Find where the given text appears and provide that cell's center as [X, Y] coordinate. 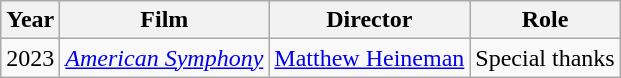
Film [164, 20]
Role [545, 20]
Year [30, 20]
American Symphony [164, 58]
2023 [30, 58]
Special thanks [545, 58]
Matthew Heineman [370, 58]
Director [370, 20]
